Find where the given text appears and provide that cell's center as (X, Y) coordinate. 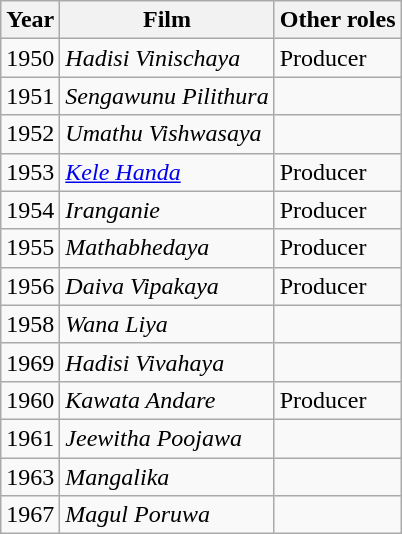
1954 (30, 210)
Hadisi Vinischaya (167, 58)
Magul Poruwa (167, 515)
Mangalika (167, 477)
Kele Handa (167, 172)
1955 (30, 248)
1956 (30, 286)
1951 (30, 96)
Film (167, 20)
1960 (30, 400)
1952 (30, 134)
Daiva Vipakaya (167, 286)
Kawata Andare (167, 400)
Other roles (338, 20)
1958 (30, 324)
Year (30, 20)
Mathabhedaya (167, 248)
Wana Liya (167, 324)
1969 (30, 362)
1961 (30, 438)
1967 (30, 515)
Hadisi Vivahaya (167, 362)
Jeewitha Poojawa (167, 438)
Umathu Vishwasaya (167, 134)
Sengawunu Pilithura (167, 96)
1953 (30, 172)
1950 (30, 58)
Iranganie (167, 210)
1963 (30, 477)
